Return (X, Y) of the center of cell containing provided text 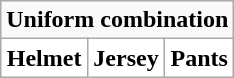
Helmet (44, 58)
Uniform combination (118, 20)
Jersey (126, 58)
Pants (200, 58)
